Pinpoint the cell where the given text exists, returning its (X, Y) midpoint coordinate. 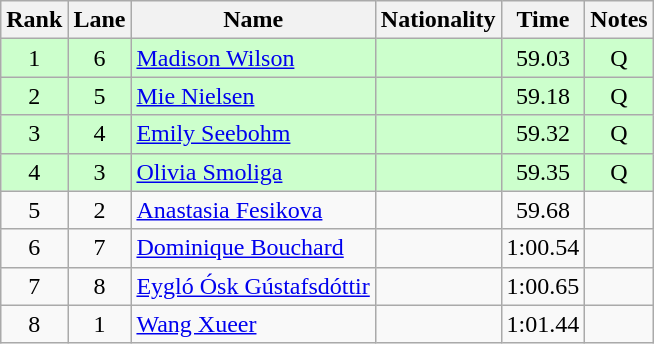
Rank (34, 20)
1:00.65 (543, 286)
1:01.44 (543, 324)
59.35 (543, 172)
1:00.54 (543, 248)
Wang Xueer (253, 324)
Emily Seebohm (253, 134)
59.32 (543, 134)
Dominique Bouchard (253, 248)
Eygló Ósk Gústafsdóttir (253, 286)
Time (543, 20)
Nationality (438, 20)
59.68 (543, 210)
Name (253, 20)
59.18 (543, 96)
Olivia Smoliga (253, 172)
Anastasia Fesikova (253, 210)
Mie Nielsen (253, 96)
Lane (100, 20)
Notes (619, 20)
Madison Wilson (253, 58)
59.03 (543, 58)
